From the cell containing the given text, extract its center point as (x, y) coordinate. 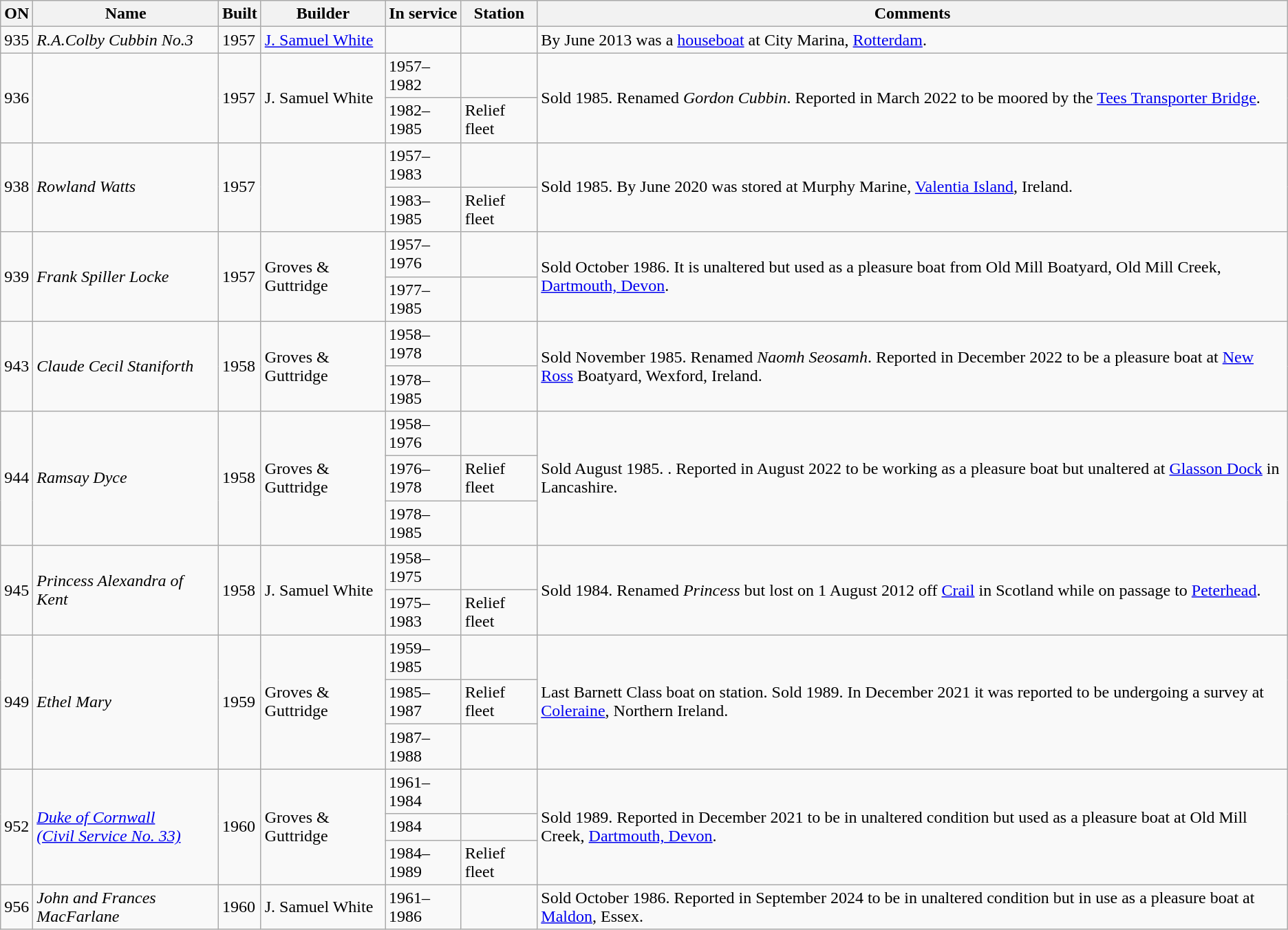
Sold 1984. Renamed Princess but lost on 1 August 2012 off Crail in Scotland while on passage to Peterhead. (912, 590)
1959–1985 (424, 658)
R.A.Colby Cubbin No.3 (126, 40)
Sold November 1985. Renamed Naomh Seosamh. Reported in December 2022 to be a pleasure boat at New Ross Boatyard, Wexford, Ireland. (912, 366)
1958–1976 (424, 433)
John and Frances MacFarlane (126, 907)
1959 (239, 702)
Claude Cecil Staniforth (126, 366)
Builder (323, 14)
1961–1984 (424, 791)
Sold 1989. Reported in December 2021 to be in unaltered condition but used as a pleasure boat at Old Mill Creek, Dartmouth, Devon. (912, 827)
Sold August 1985. . Reported in August 2022 to be working as a pleasure boat but unaltered at Glasson Dock in Lancashire. (912, 477)
1957–1982 (424, 76)
1985–1987 (424, 702)
Princess Alexandra of Kent (126, 590)
1958–1978 (424, 344)
Ethel Mary (126, 702)
936 (17, 98)
943 (17, 366)
1976–1978 (424, 477)
938 (17, 187)
Duke of Cornwall(Civil Service No. 33) (126, 827)
944 (17, 477)
1975–1983 (424, 612)
Station (500, 14)
Built (239, 14)
1982–1985 (424, 120)
1983–1985 (424, 209)
Frank Spiller Locke (126, 277)
Sold 1985. Renamed Gordon Cubbin. Reported in March 2022 to be moored by the Tees Transporter Bridge. (912, 98)
Sold 1985. By June 2020 was stored at Murphy Marine, Valentia Island, Ireland. (912, 187)
Last Barnett Class boat on station. Sold 1989. In December 2021 it was reported to be undergoing a survey at Coleraine, Northern Ireland. (912, 702)
Name (126, 14)
1958–1975 (424, 568)
1961–1986 (424, 907)
939 (17, 277)
949 (17, 702)
Sold October 1986. It is unaltered but used as a pleasure boat from Old Mill Boatyard, Old Mill Creek, Dartmouth, Devon. (912, 277)
956 (17, 907)
935 (17, 40)
952 (17, 827)
Comments (912, 14)
945 (17, 590)
1984 (424, 827)
1984–1989 (424, 863)
By June 2013 was a houseboat at City Marina, Rotterdam. (912, 40)
1987–1988 (424, 747)
1957–1983 (424, 165)
ON (17, 14)
Ramsay Dyce (126, 477)
1957–1976 (424, 255)
Sold October 1986. Reported in September 2024 to be in unaltered condition but in use as a pleasure boat at Maldon, Essex. (912, 907)
1977–1985 (424, 299)
Rowland Watts (126, 187)
In service (424, 14)
